Capture the cell that displays the provided text and extract its (X, Y) central coordinate. 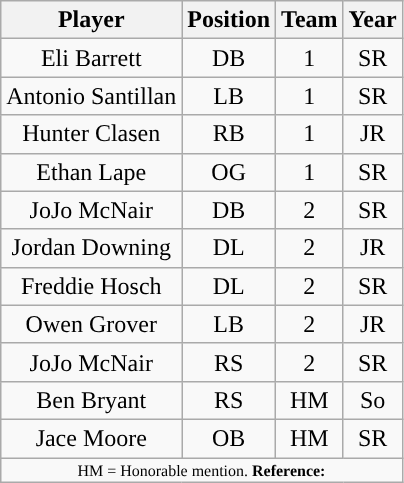
Eli Barrett (92, 58)
HM = Honorable mention. Reference: (202, 470)
Ethan Lape (92, 172)
Player (92, 20)
Jordan Downing (92, 248)
Ben Bryant (92, 400)
OB (229, 438)
Hunter Clasen (92, 134)
Year (372, 20)
Position (229, 20)
RB (229, 134)
Owen Grover (92, 324)
Freddie Hosch (92, 286)
OG (229, 172)
Jace Moore (92, 438)
Antonio Santillan (92, 96)
So (372, 400)
Team (310, 20)
